Return the (X, Y) coordinate for the center point of the cell that contains the specified text.  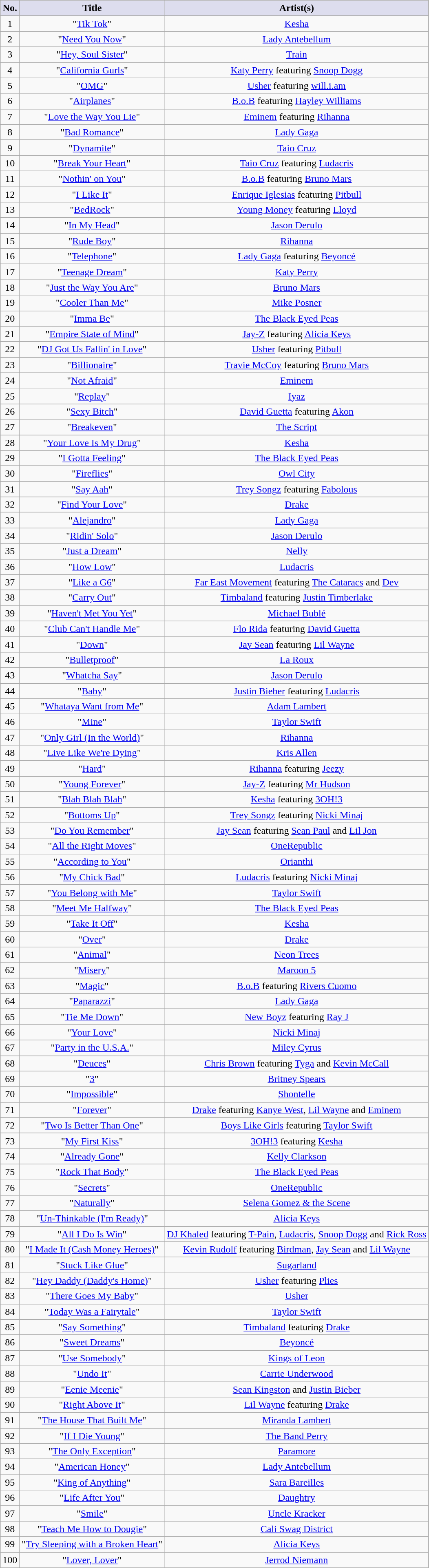
Carrie Underwood (297, 1374)
"Just the Way You Are" (92, 287)
"DJ Got Us Fallin' in Love" (92, 349)
"Like a G6" (92, 582)
"My First Kiss" (92, 1141)
"If I Die Young" (92, 1435)
"Tie Me Down" (92, 1017)
Shontelle (297, 1094)
67 (10, 1048)
91 (10, 1420)
96 (10, 1498)
59 (10, 923)
"Meet Me Halfway" (92, 908)
89 (10, 1389)
36 (10, 567)
"Misery" (92, 970)
"Live Like We're Dying" (92, 753)
"Teenage Dream" (92, 272)
Rihanna featuring Jeezy (297, 769)
84 (10, 1312)
Daughtry (297, 1498)
75 (10, 1172)
90 (10, 1405)
The Script (297, 427)
92 (10, 1435)
"American Honey" (92, 1467)
Uncle Kracker (297, 1513)
Nicki Minaj (297, 1032)
61 (10, 955)
11 (10, 179)
Orianthi (297, 861)
"All I Do Is Win" (92, 1234)
"Un-Thinkable (I'm Ready)" (92, 1219)
Mike Posner (297, 303)
40 (10, 629)
"Break Your Heart" (92, 163)
Kings of Leon (297, 1358)
"Rock That Body" (92, 1172)
"Hey Daddy (Daddy's Home)" (92, 1281)
Jay-Z featuring Alicia Keys (297, 334)
New Boyz featuring Ray J (297, 1017)
88 (10, 1374)
"Bad Romance" (92, 132)
62 (10, 970)
49 (10, 769)
Timbaland featuring Drake (297, 1327)
"Ridin' Solo" (92, 536)
Jay Sean featuring Sean Paul and Lil Jon (297, 830)
70 (10, 1094)
1 (10, 24)
Usher featuring Pitbull (297, 349)
38 (10, 598)
69 (10, 1079)
Beyoncé (297, 1343)
Justin Bieber featuring Ludacris (297, 691)
"Secrets" (92, 1188)
5 (10, 86)
Usher featuring Plies (297, 1281)
Selena Gomez & the Scene (297, 1203)
12 (10, 194)
83 (10, 1296)
"Whatcha Say" (92, 675)
"Replay" (92, 396)
Travie McCoy featuring Bruno Mars (297, 365)
Sean Kingston and Justin Bieber (297, 1389)
"Sexy Bitch" (92, 411)
"Your Love Is My Drug" (92, 442)
Usher featuring will.i.am (297, 86)
3OH!3 featuring Kesha (297, 1141)
"Fireflies" (92, 474)
79 (10, 1234)
13 (10, 210)
Michael Bublé (297, 613)
"Hard" (92, 769)
Taio Cruz featuring Ludacris (297, 163)
65 (10, 1017)
18 (10, 287)
"Haven't Met You Yet" (92, 613)
"Tik Tok" (92, 24)
71 (10, 1110)
Cali Swag District (297, 1529)
"BedRock" (92, 210)
27 (10, 427)
74 (10, 1156)
"Use Somebody" (92, 1358)
Jay-Z featuring Mr Hudson (297, 784)
"Down" (92, 644)
No. (10, 8)
2 (10, 39)
98 (10, 1529)
"Sweet Dreams" (92, 1343)
58 (10, 908)
Train (297, 55)
Eminem (297, 380)
Lady Gaga featuring Beyoncé (297, 256)
94 (10, 1467)
26 (10, 411)
"Find Your Love" (92, 505)
76 (10, 1188)
Katy Perry featuring Snoop Dogg (297, 70)
"Not Afraid" (92, 380)
"There Goes My Baby" (92, 1296)
23 (10, 365)
"Right Above It" (92, 1405)
97 (10, 1513)
Owl City (297, 474)
"King of Anything" (92, 1482)
"Blah Blah Blah" (92, 799)
"Teach Me How to Dougie" (92, 1529)
10 (10, 163)
Iyaz (297, 396)
47 (10, 738)
"Smile" (92, 1513)
"Impossible" (92, 1094)
"Nothin' on You" (92, 179)
24 (10, 380)
50 (10, 784)
73 (10, 1141)
45 (10, 707)
77 (10, 1203)
3 (10, 55)
"Paparazzi" (92, 1001)
82 (10, 1281)
33 (10, 520)
"Young Forever" (92, 784)
"Airplanes" (92, 101)
93 (10, 1451)
43 (10, 675)
Paramore (297, 1451)
99 (10, 1544)
Sara Bareilles (297, 1482)
Nelly (297, 551)
21 (10, 334)
86 (10, 1343)
8 (10, 132)
"Hey, Soul Sister" (92, 55)
56 (10, 877)
25 (10, 396)
"Undo It" (92, 1374)
Drake featuring Kanye West, Lil Wayne and Eminem (297, 1110)
"3" (92, 1079)
DJ Khaled featuring T-Pain, Ludacris, Snoop Dogg and Rick Ross (297, 1234)
"Bottoms Up" (92, 815)
"Carry Out" (92, 598)
"Forever" (92, 1110)
41 (10, 644)
"Try Sleeping with a Broken Heart" (92, 1544)
28 (10, 442)
57 (10, 892)
"Take It Off" (92, 923)
B.o.B featuring Hayley Williams (297, 101)
Ludacris (297, 567)
68 (10, 1063)
"Party in the U.S.A." (92, 1048)
37 (10, 582)
"According to You" (92, 861)
48 (10, 753)
"Stuck Like Glue" (92, 1265)
"My Chick Bad" (92, 877)
44 (10, 691)
Jerrod Niemann (297, 1560)
78 (10, 1219)
Kelly Clarkson (297, 1156)
Taio Cruz (297, 148)
"In My Head" (92, 225)
"Just a Dream" (92, 551)
"Dynamite" (92, 148)
64 (10, 1001)
Katy Perry (297, 272)
Trey Songz featuring Nicki Minaj (297, 815)
Maroon 5 (297, 970)
"Telephone" (92, 256)
31 (10, 489)
Usher (297, 1296)
The Band Perry (297, 1435)
14 (10, 225)
"Cooler Than Me" (92, 303)
"Naturally" (92, 1203)
Young Money featuring Lloyd (297, 210)
B.o.B featuring Bruno Mars (297, 179)
Kesha featuring 3OH!3 (297, 799)
52 (10, 815)
"Eenie Meenie" (92, 1389)
Bruno Mars (297, 287)
"Whataya Want from Me" (92, 707)
"Say Something" (92, 1327)
7 (10, 117)
60 (10, 939)
Timbaland featuring Justin Timberlake (297, 598)
Chris Brown featuring Tyga and Kevin McCall (297, 1063)
"Bulletproof" (92, 660)
Far East Movement featuring The Cataracs and Dev (297, 582)
Neon Trees (297, 955)
Adam Lambert (297, 707)
53 (10, 830)
"Life After You" (92, 1498)
"The House That Built Me" (92, 1420)
100 (10, 1560)
"Need You Now" (92, 39)
46 (10, 722)
"Only Girl (In the World)" (92, 738)
16 (10, 256)
Enrique Iglesias featuring Pitbull (297, 194)
Ludacris featuring Nicki Minaj (297, 877)
72 (10, 1125)
95 (10, 1482)
55 (10, 861)
"Lover, Lover" (92, 1560)
34 (10, 536)
"I Made It (Cash Money Heroes)" (92, 1250)
"Deuces" (92, 1063)
87 (10, 1358)
39 (10, 613)
"Imma Be" (92, 318)
81 (10, 1265)
6 (10, 101)
42 (10, 660)
4 (10, 70)
Lil Wayne featuring Drake (297, 1405)
9 (10, 148)
"Do You Remember" (92, 830)
54 (10, 846)
80 (10, 1250)
Flo Rida featuring David Guetta (297, 629)
Trey Songz featuring Fabolous (297, 489)
"Club Can't Handle Me" (92, 629)
51 (10, 799)
La Roux (297, 660)
"The Only Exception" (92, 1451)
30 (10, 474)
"Alejandro" (92, 520)
15 (10, 241)
Artist(s) (297, 8)
"Your Love" (92, 1032)
"Mine" (92, 722)
"OMG" (92, 86)
Title (92, 8)
Kris Allen (297, 753)
35 (10, 551)
"Already Gone" (92, 1156)
"All the Right Moves" (92, 846)
32 (10, 505)
"Two Is Better Than One" (92, 1125)
85 (10, 1327)
"I Gotta Feeling" (92, 458)
"Say Aah" (92, 489)
"Breakeven" (92, 427)
Boys Like Girls featuring Taylor Swift (297, 1125)
Britney Spears (297, 1079)
63 (10, 986)
"Billionaire" (92, 365)
19 (10, 303)
Miranda Lambert (297, 1420)
"How Low" (92, 567)
"Love the Way You Lie" (92, 117)
David Guetta featuring Akon (297, 411)
"Animal" (92, 955)
29 (10, 458)
"Rude Boy" (92, 241)
"Today Was a Fairytale" (92, 1312)
"Magic" (92, 986)
Kevin Rudolf featuring Birdman, Jay Sean and Lil Wayne (297, 1250)
"Over" (92, 939)
Jay Sean featuring Lil Wayne (297, 644)
Sugarland (297, 1265)
Miley Cyrus (297, 1048)
"I Like It" (92, 194)
20 (10, 318)
"Baby" (92, 691)
"California Gurls" (92, 70)
66 (10, 1032)
B.o.B featuring Rivers Cuomo (297, 986)
17 (10, 272)
"You Belong with Me" (92, 892)
"Empire State of Mind" (92, 334)
22 (10, 349)
Eminem featuring Rihanna (297, 117)
